From the cell containing the given text, extract its center point as [x, y] coordinate. 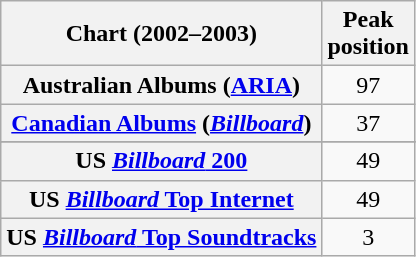
Peakposition [368, 34]
Canadian Albums (Billboard) [162, 123]
Australian Albums (ARIA) [162, 85]
US Billboard Top Internet [162, 199]
3 [368, 237]
97 [368, 85]
US Billboard Top Soundtracks [162, 237]
US Billboard 200 [162, 161]
37 [368, 123]
Chart (2002–2003) [162, 34]
